Pinpoint the cell where the given text exists, returning its [x, y] midpoint coordinate. 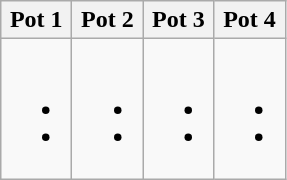
Pot 3 [178, 20]
Pot 1 [36, 20]
Pot 2 [108, 20]
Pot 4 [250, 20]
